Pinpoint the cell where the given text exists, returning its (X, Y) midpoint coordinate. 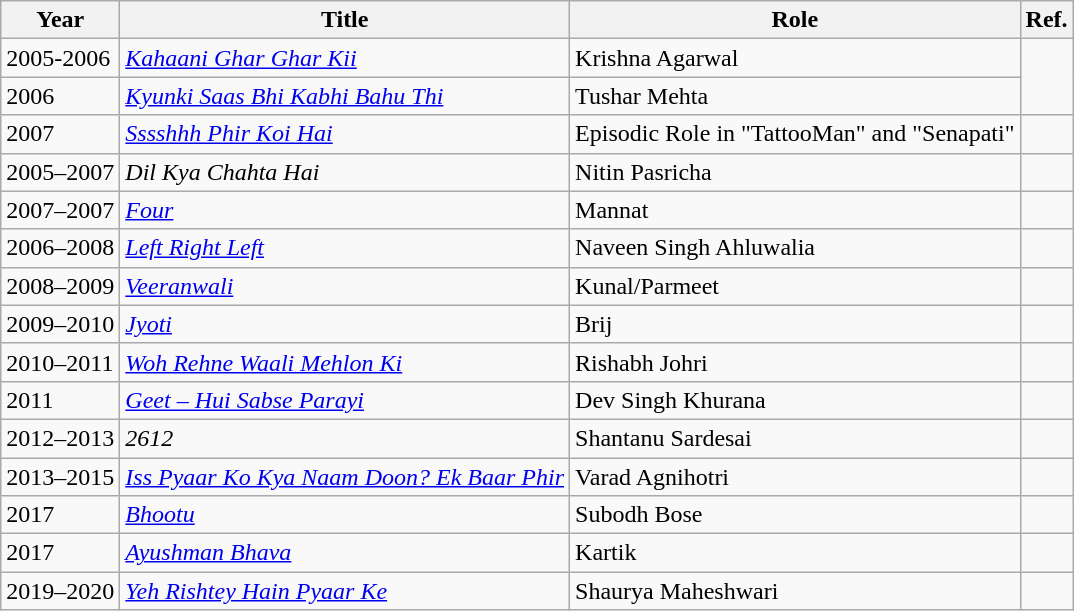
Nitin Pasricha (795, 172)
Bhootu (345, 515)
Naveen Singh Ahluwalia (795, 248)
2010–2011 (60, 362)
Brij (795, 324)
Woh Rehne Waali Mehlon Ki (345, 362)
Year (60, 20)
Jyoti (345, 324)
Role (795, 20)
Yeh Rishtey Hain Pyaar Ke (345, 591)
Sssshhh Phir Koi Hai (345, 134)
2012–2013 (60, 438)
Subodh Bose (795, 515)
Varad Agnihotri (795, 477)
Mannat (795, 210)
Title (345, 20)
Four (345, 210)
Shaurya Maheshwari (795, 591)
Rishabh Johri (795, 362)
2005–2007 (60, 172)
2007 (60, 134)
Ayushman Bhava (345, 553)
Geet – Hui Sabse Parayi (345, 400)
2006 (60, 96)
Ref. (1046, 20)
Left Right Left (345, 248)
2011 (60, 400)
Kyunki Saas Bhi Kabhi Bahu Thi (345, 96)
Episodic Role in "TattooMan" and "Senapati" (795, 134)
2005-2006 (60, 58)
Kartik (795, 553)
Shantanu Sardesai (795, 438)
2008–2009 (60, 286)
Iss Pyaar Ko Kya Naam Doon? Ek Baar Phir (345, 477)
2009–2010 (60, 324)
Dil Kya Chahta Hai (345, 172)
2019–2020 (60, 591)
Dev Singh Khurana (795, 400)
2612 (345, 438)
2006–2008 (60, 248)
2013–2015 (60, 477)
2007–2007 (60, 210)
Krishna Agarwal (795, 58)
Tushar Mehta (795, 96)
Kahaani Ghar Ghar Kii (345, 58)
Veeranwali (345, 286)
Kunal/Parmeet (795, 286)
